Output the [x, y] coordinate of the center of the cell containing the given text.  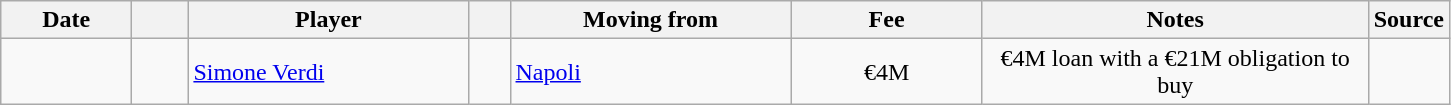
Source [1408, 20]
Notes [1175, 20]
Player [328, 20]
Moving from [650, 20]
€4M [886, 72]
Simone Verdi [328, 72]
Napoli [650, 72]
€4M loan with a €21M obligation to buy [1175, 72]
Fee [886, 20]
Date [66, 20]
